Capture the cell that displays the provided text and extract its [x, y] central coordinate. 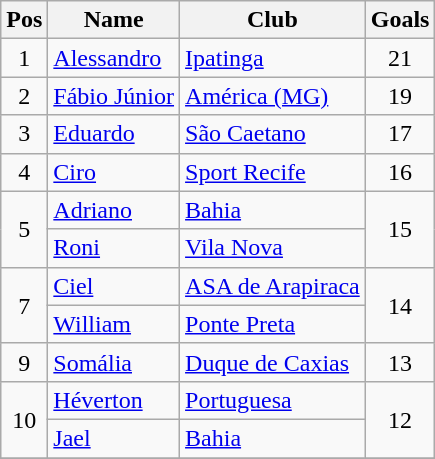
Fábio Júnior [114, 96]
Vila Nova [273, 248]
Ciel [114, 286]
América (MG) [273, 96]
4 [24, 172]
Name [114, 20]
2 [24, 96]
Ciro [114, 172]
São Caetano [273, 134]
Pos [24, 20]
13 [400, 362]
3 [24, 134]
Goals [400, 20]
Duque de Caxias [273, 362]
14 [400, 305]
Portuguesa [273, 400]
Roni [114, 248]
Club [273, 20]
Somália [114, 362]
Ipatinga [273, 58]
Ponte Preta [273, 324]
9 [24, 362]
Alessandro [114, 58]
7 [24, 305]
10 [24, 419]
15 [400, 229]
19 [400, 96]
Jael [114, 438]
William [114, 324]
16 [400, 172]
Héverton [114, 400]
12 [400, 419]
Adriano [114, 210]
Sport Recife [273, 172]
5 [24, 229]
21 [400, 58]
17 [400, 134]
1 [24, 58]
ASA de Arapiraca [273, 286]
Eduardo [114, 134]
